Extract the [x, y] coordinate from the center of the cell holding the provided text.  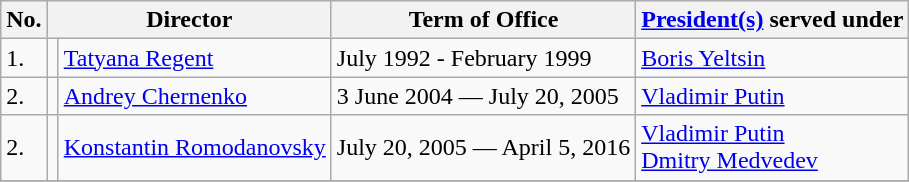
Vladimir PutinDmitry Medvedev [772, 148]
Tatyana Regent [194, 58]
Boris Yeltsin [772, 58]
Term of Office [483, 20]
President(s) served under [772, 20]
Konstantin Romodanovsky [194, 148]
1. [24, 58]
July 1992 - February 1999 [483, 58]
July 20, 2005 — April 5, 2016 [483, 148]
3 June 2004 — July 20, 2005 [483, 96]
Andrey Chernenko [194, 96]
No. [24, 20]
Director [189, 20]
Vladimir Putin [772, 96]
